Output the (x, y) coordinate of the center of the cell containing the given text.  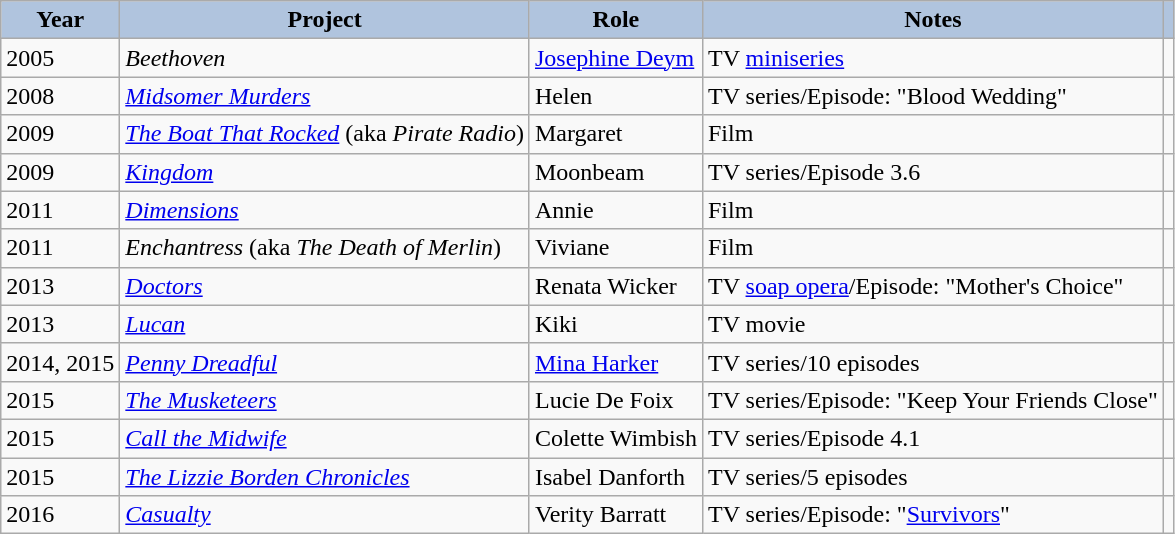
Josephine Deym (616, 58)
Dimensions (325, 210)
Enchantress (aka The Death of Merlin) (325, 248)
2005 (60, 58)
Casualty (325, 515)
Isabel Danforth (616, 477)
Kingdom (325, 172)
Beethoven (325, 58)
Lucan (325, 324)
TV movie (932, 324)
Mina Harker (616, 362)
Midsomer Murders (325, 96)
The Musketeers (325, 400)
TV series/Episode: "Keep Your Friends Close" (932, 400)
Moonbeam (616, 172)
TV series/10 episodes (932, 362)
Verity Barratt (616, 515)
TV series/5 episodes (932, 477)
Penny Dreadful (325, 362)
Notes (932, 20)
TV miniseries (932, 58)
Doctors (325, 286)
TV series/Episode 4.1 (932, 438)
Project (325, 20)
TV series/Episode: "Blood Wedding" (932, 96)
Renata Wicker (616, 286)
TV series/Episode 3.6 (932, 172)
Annie (616, 210)
Margaret (616, 134)
Helen (616, 96)
TV series/Episode: "Survivors" (932, 515)
2008 (60, 96)
Colette Wimbish (616, 438)
The Boat That Rocked (aka Pirate Radio) (325, 134)
2016 (60, 515)
Viviane (616, 248)
Year (60, 20)
Kiki (616, 324)
Role (616, 20)
Call the Midwife (325, 438)
Lucie De Foix (616, 400)
TV soap opera/Episode: "Mother's Choice" (932, 286)
2014, 2015 (60, 362)
The Lizzie Borden Chronicles (325, 477)
